Extract the [x, y] coordinate from the center of the cell holding the provided text.  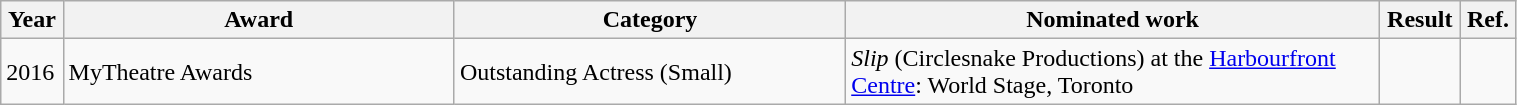
Award [258, 20]
MyTheatre Awards [258, 72]
Category [650, 20]
Result [1420, 20]
Year [32, 20]
Slip (Circlesnake Productions) at the Harbourfront Centre: World Stage, Toronto [1113, 72]
Outstanding Actress (Small) [650, 72]
Ref. [1488, 20]
2016 [32, 72]
Nominated work [1113, 20]
